For the text-containing cell, return its midpoint in (X, Y) coordinate format. 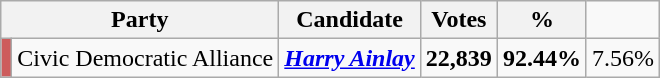
22,839 (458, 58)
Civic Democratic Alliance (146, 58)
Harry Ainlay (350, 58)
92.44% (542, 58)
7.56% (622, 58)
% (542, 20)
Party (140, 20)
Candidate (350, 20)
Votes (458, 20)
